Return (X, Y) of the center of cell containing provided text 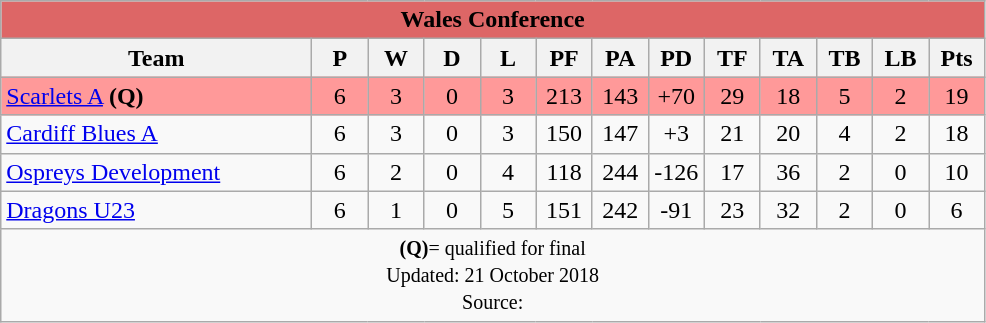
244 (620, 172)
Ospreys Development (156, 172)
150 (564, 134)
1 (396, 210)
118 (564, 172)
147 (620, 134)
Pts (956, 58)
D (452, 58)
+70 (676, 96)
20 (788, 134)
36 (788, 172)
19 (956, 96)
TA (788, 58)
TF (732, 58)
151 (564, 210)
Cardiff Blues A (156, 134)
17 (732, 172)
LB (900, 58)
W (396, 58)
PD (676, 58)
143 (620, 96)
-91 (676, 210)
Team (156, 58)
29 (732, 96)
-126 (676, 172)
(Q)= qualified for finalUpdated: 21 October 2018Source: (493, 275)
10 (956, 172)
Dragons U23 (156, 210)
P (340, 58)
23 (732, 210)
+3 (676, 134)
Wales Conference (493, 20)
Scarlets A (Q) (156, 96)
PA (620, 58)
L (508, 58)
213 (564, 96)
PF (564, 58)
242 (620, 210)
32 (788, 210)
TB (844, 58)
21 (732, 134)
